Extract the (X, Y) coordinate from the center of the cell holding the provided text.  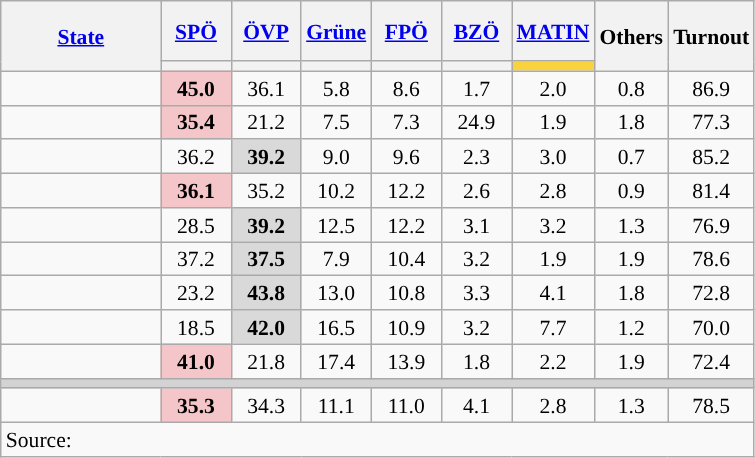
23.2 (196, 293)
34.3 (266, 406)
37.5 (266, 259)
70.0 (711, 327)
5.8 (336, 88)
0.9 (631, 191)
0.8 (631, 88)
ÖVP (266, 31)
FPÖ (406, 31)
16.5 (336, 327)
7.9 (336, 259)
10.9 (406, 327)
78.6 (711, 259)
7.3 (406, 122)
BZÖ (476, 31)
Grüne (336, 31)
17.4 (336, 361)
2.6 (476, 191)
1.2 (631, 327)
35.2 (266, 191)
37.2 (196, 259)
MATIN (554, 31)
Others (631, 36)
35.3 (196, 406)
85.2 (711, 157)
8.6 (406, 88)
3.1 (476, 225)
21.2 (266, 122)
0.7 (631, 157)
10.2 (336, 191)
13.9 (406, 361)
3.0 (554, 157)
Turnout (711, 36)
Source: (378, 440)
45.0 (196, 88)
State (81, 36)
77.3 (711, 122)
43.8 (266, 293)
7.5 (336, 122)
18.5 (196, 327)
81.4 (711, 191)
78.5 (711, 406)
3.3 (476, 293)
9.0 (336, 157)
76.9 (711, 225)
2.3 (476, 157)
7.7 (554, 327)
72.4 (711, 361)
2.2 (554, 361)
36.2 (196, 157)
13.0 (336, 293)
10.8 (406, 293)
12.5 (336, 225)
11.1 (336, 406)
2.0 (554, 88)
SPÖ (196, 31)
24.9 (476, 122)
42.0 (266, 327)
11.0 (406, 406)
35.4 (196, 122)
28.5 (196, 225)
9.6 (406, 157)
41.0 (196, 361)
1.7 (476, 88)
10.4 (406, 259)
86.9 (711, 88)
72.8 (711, 293)
21.8 (266, 361)
